Search for the cell housing the specified text and yield its (x, y) center coordinate. 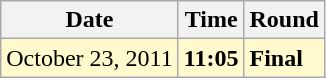
Final (284, 58)
October 23, 2011 (90, 58)
Time (211, 20)
Date (90, 20)
11:05 (211, 58)
Round (284, 20)
